Output the [X, Y] coordinate of the center of the cell containing the given text.  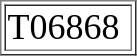
T06868 [68, 27]
